Extract the [x, y] coordinate from the center of the cell holding the provided text.  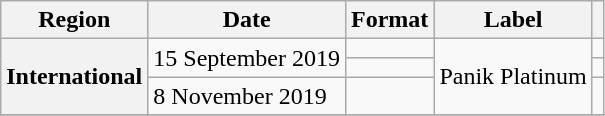
Date [247, 20]
Format [390, 20]
Panik Platinum [513, 77]
15 September 2019 [247, 58]
International [74, 77]
Region [74, 20]
Label [513, 20]
8 November 2019 [247, 96]
